Locate the cell with the specified text and output its [X, Y] center coordinate. 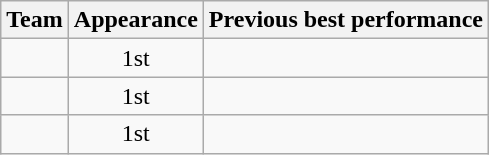
Appearance [136, 20]
Team [35, 20]
Previous best performance [346, 20]
